Return the (X, Y) coordinate for the center point of the cell that contains the specified text.  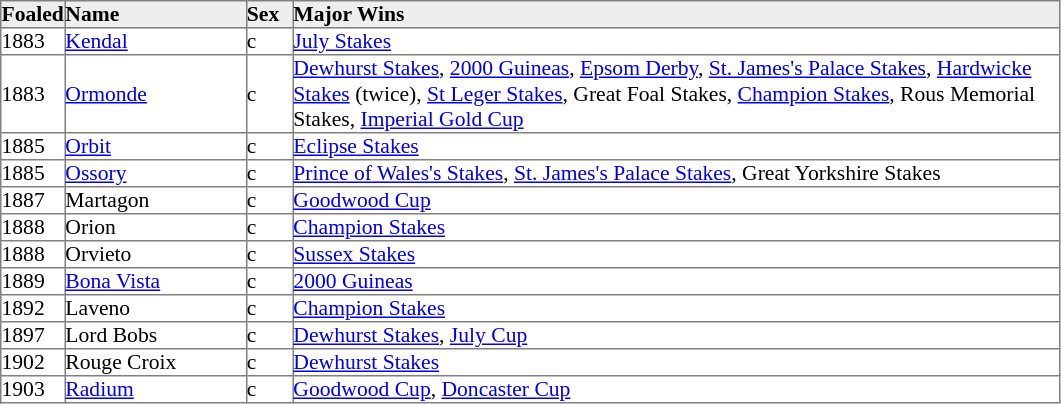
Dewhurst Stakes (676, 362)
Orbit (156, 146)
Martagon (156, 200)
Bona Vista (156, 282)
Foaled (33, 14)
1892 (33, 308)
1887 (33, 200)
Kendal (156, 42)
1903 (33, 390)
Name (156, 14)
Rouge Croix (156, 362)
Dewhurst Stakes, July Cup (676, 336)
July Stakes (676, 42)
Ormonde (156, 94)
1897 (33, 336)
Lord Bobs (156, 336)
Laveno (156, 308)
Goodwood Cup, Doncaster Cup (676, 390)
1889 (33, 282)
Eclipse Stakes (676, 146)
Goodwood Cup (676, 200)
Major Wins (676, 14)
Sex (269, 14)
2000 Guineas (676, 282)
Ossory (156, 174)
Radium (156, 390)
Orion (156, 228)
Prince of Wales's Stakes, St. James's Palace Stakes, Great Yorkshire Stakes (676, 174)
1902 (33, 362)
Orvieto (156, 254)
Sussex Stakes (676, 254)
